Determine the [x, y] coordinate at the center of the cell enclosing the given text.  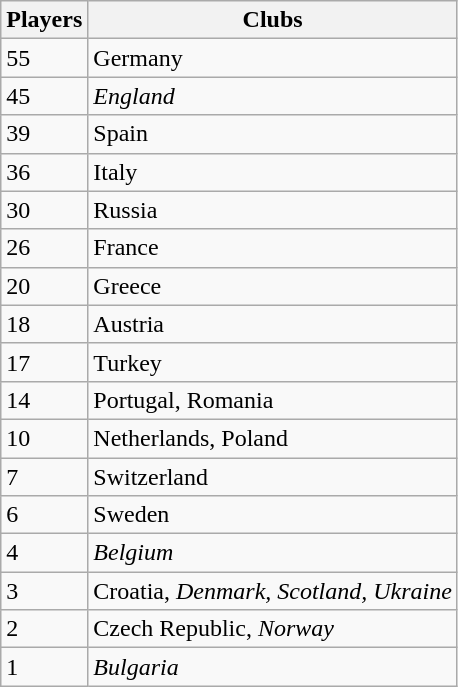
7 [44, 477]
2 [44, 629]
26 [44, 248]
Austria [273, 324]
England [273, 96]
1 [44, 667]
France [273, 248]
18 [44, 324]
6 [44, 515]
Clubs [273, 20]
Spain [273, 134]
Sweden [273, 515]
20 [44, 286]
Germany [273, 58]
4 [44, 553]
Italy [273, 172]
45 [44, 96]
30 [44, 210]
Czech Republic, Norway [273, 629]
14 [44, 400]
Portugal, Romania [273, 400]
Russia [273, 210]
Netherlands, Poland [273, 438]
39 [44, 134]
Greece [273, 286]
55 [44, 58]
Players [44, 20]
36 [44, 172]
3 [44, 591]
Turkey [273, 362]
Croatia, Denmark, Scotland, Ukraine [273, 591]
Switzerland [273, 477]
17 [44, 362]
10 [44, 438]
Belgium [273, 553]
Bulgaria [273, 667]
